Pinpoint the cell where the given text exists, returning its (X, Y) midpoint coordinate. 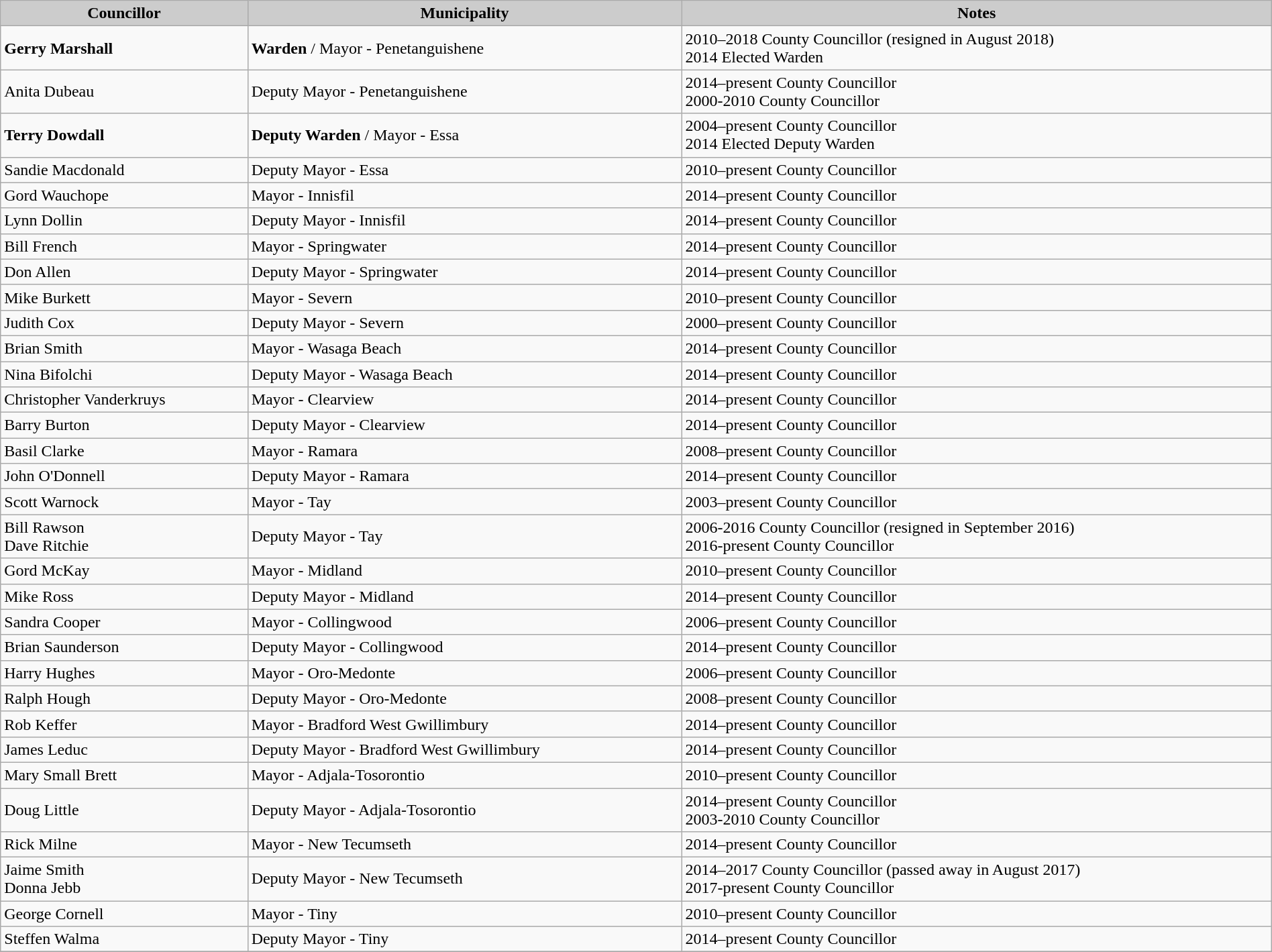
Rob Keffer (124, 724)
Gord McKay (124, 571)
Mayor - Springwater (464, 246)
Jaime Smith Donna Jebb (124, 879)
Ralph Hough (124, 698)
Mayor - Wasaga Beach (464, 348)
Terry Dowdall (124, 136)
James Leduc (124, 749)
Judith Cox (124, 323)
Deputy Mayor - Collingwood (464, 647)
Deputy Mayor - Bradford West Gwillimbury (464, 749)
Anita Dubeau (124, 91)
Deputy Mayor - Tiny (464, 939)
Don Allen (124, 272)
Deputy Mayor - Penetanguishene (464, 91)
Christopher Vanderkruys (124, 400)
Harry Hughes (124, 673)
Deputy Mayor - Springwater (464, 272)
Mike Burkett (124, 297)
Municipality (464, 13)
Deputy Mayor - Innisfil (464, 221)
2004–present County Councillor2014 Elected Deputy Warden (977, 136)
2000–present County Councillor (977, 323)
Deputy Warden / Mayor - Essa (464, 136)
Deputy Mayor - Midland (464, 596)
Warden / Mayor - Penetanguishene (464, 48)
Bill French (124, 246)
Sandie Macdonald (124, 170)
Brian Smith (124, 348)
Brian Saunderson (124, 647)
Notes (977, 13)
Steffen Walma (124, 939)
George Cornell (124, 914)
Mayor - Severn (464, 297)
2014–present County Councillor 2003-2010 County Councillor (977, 809)
Scott Warnock (124, 502)
Mayor - Midland (464, 571)
2003–present County Councillor (977, 502)
Mary Small Brett (124, 775)
John O'Donnell (124, 476)
Deputy Mayor - New Tecumseth (464, 879)
Rick Milne (124, 845)
Gerry Marshall (124, 48)
2014–2017 County Councillor (passed away in August 2017) 2017-present County Councillor (977, 879)
Deputy Mayor - Wasaga Beach (464, 374)
Mayor - Oro-Medonte (464, 673)
Deputy Mayor - Tay (464, 537)
Mayor - Ramara (464, 451)
Doug Little (124, 809)
Barry Burton (124, 425)
Bill Rawson Dave Ritchie (124, 537)
Councillor (124, 13)
Deputy Mayor - Clearview (464, 425)
2014–present County Councillor2000-2010 County Councillor (977, 91)
Deputy Mayor - Adjala-Tosorontio (464, 809)
Deputy Mayor - Essa (464, 170)
Mayor - Adjala-Tosorontio (464, 775)
Mike Ross (124, 596)
Mayor - Innisfil (464, 195)
Mayor - New Tecumseth (464, 845)
Basil Clarke (124, 451)
Nina Bifolchi (124, 374)
Mayor - Tay (464, 502)
Mayor - Collingwood (464, 622)
Deputy Mayor - Oro-Medonte (464, 698)
Mayor - Tiny (464, 914)
Deputy Mayor - Ramara (464, 476)
Gord Wauchope (124, 195)
Deputy Mayor - Severn (464, 323)
Lynn Dollin (124, 221)
2006-2016 County Councillor (resigned in September 2016) 2016-present County Councillor (977, 537)
Mayor - Clearview (464, 400)
Mayor - Bradford West Gwillimbury (464, 724)
2010–2018 County Councillor (resigned in August 2018) 2014 Elected Warden (977, 48)
Sandra Cooper (124, 622)
